Determine the (x, y) coordinate at the center of the cell enclosing the given text.  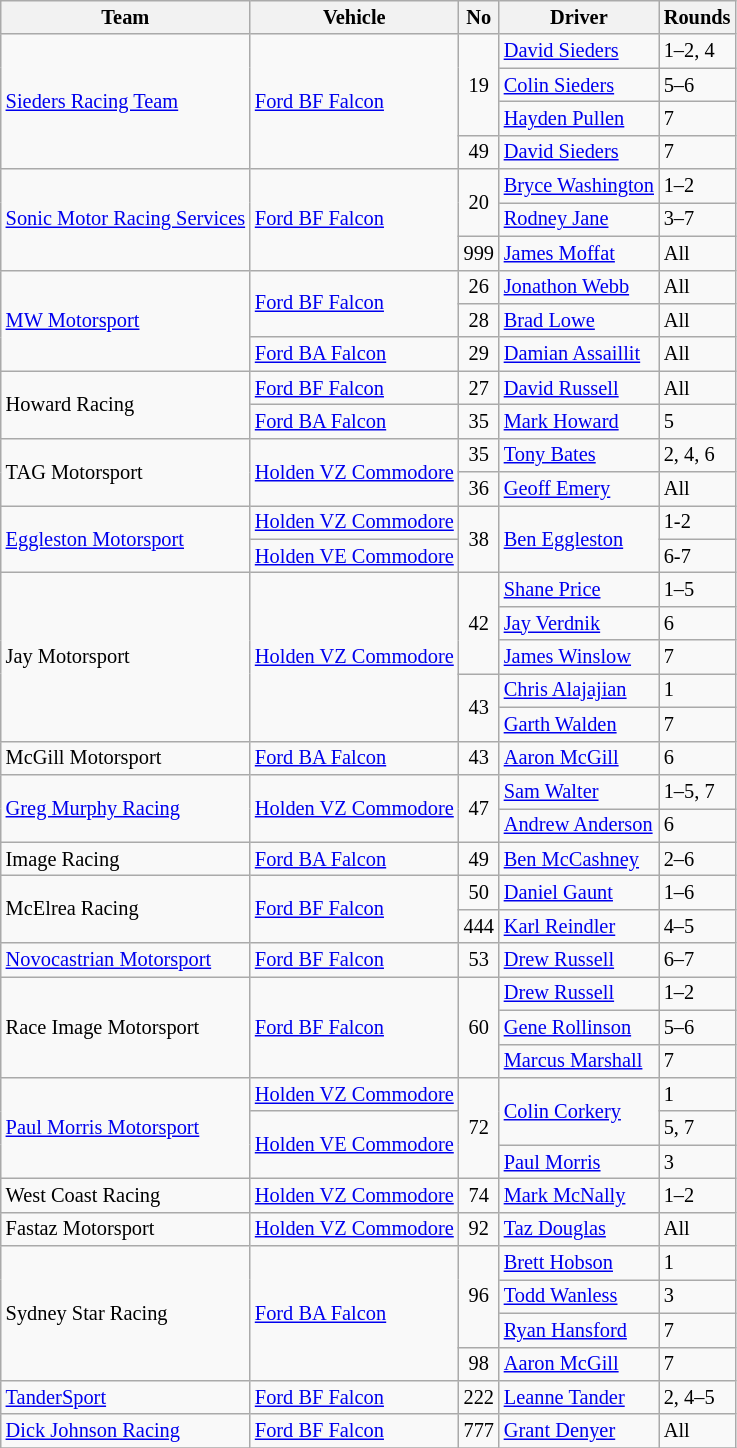
Ryan Hansford (579, 1330)
Bryce Washington (579, 186)
Taz Douglas (579, 1229)
Rounds (698, 17)
Chris Alajajian (579, 690)
Dick Johnson Racing (126, 1431)
Brett Hobson (579, 1263)
Tony Bates (579, 455)
Sonic Motor Racing Services (126, 220)
5, 7 (698, 1128)
Race Image Motorsport (126, 1026)
2–6 (698, 859)
60 (479, 1026)
222 (479, 1397)
47 (479, 808)
28 (479, 320)
James Winslow (579, 657)
Karl Reindler (579, 926)
6-7 (698, 556)
Gene Rollinson (579, 1027)
No (479, 17)
McGill Motorsport (126, 758)
TanderSport (126, 1397)
5 (698, 421)
Hayden Pullen (579, 118)
Driver (579, 17)
Sam Walter (579, 791)
Jonathon Webb (579, 287)
Greg Murphy Racing (126, 808)
West Coast Racing (126, 1195)
James Moffat (579, 253)
4–5 (698, 926)
42 (479, 622)
92 (479, 1229)
96 (479, 1296)
Brad Lowe (579, 320)
1-2 (698, 522)
Garth Walden (579, 724)
Vehicle (354, 17)
2, 4, 6 (698, 455)
Leanne Tander (579, 1397)
72 (479, 1128)
20 (479, 202)
19 (479, 84)
Mark Howard (579, 421)
Novocastrian Motorsport (126, 960)
2, 4–5 (698, 1397)
David Russell (579, 388)
Damian Assaillit (579, 354)
Jay Motorsport (126, 656)
36 (479, 489)
Shane Price (579, 589)
Fastaz Motorsport (126, 1229)
Jay Verdnik (579, 623)
MW Motorsport (126, 320)
3–7 (698, 219)
6–7 (698, 960)
Geoff Emery (579, 489)
999 (479, 253)
Ben McCashney (579, 859)
50 (479, 892)
Mark McNally (579, 1195)
Team (126, 17)
Andrew Anderson (579, 825)
444 (479, 926)
26 (479, 287)
TAG Motorsport (126, 472)
74 (479, 1195)
Marcus Marshall (579, 1061)
Howard Racing (126, 404)
777 (479, 1431)
Daniel Gaunt (579, 892)
Paul Morris Motorsport (126, 1128)
Paul Morris (579, 1162)
1–6 (698, 892)
Colin Corkery (579, 1110)
98 (479, 1364)
1–5 (698, 589)
Todd Wanless (579, 1296)
Colin Sieders (579, 85)
Ben Eggleston (579, 538)
Sieders Racing Team (126, 102)
McElrea Racing (126, 908)
53 (479, 960)
Grant Denyer (579, 1431)
38 (479, 538)
29 (479, 354)
1–2, 4 (698, 51)
Eggleston Motorsport (126, 538)
Rodney Jane (579, 219)
27 (479, 388)
1–5, 7 (698, 791)
Sydney Star Racing (126, 1314)
Image Racing (126, 859)
